Detect which cell encompasses the target text, then output its (X, Y) center coordinate. 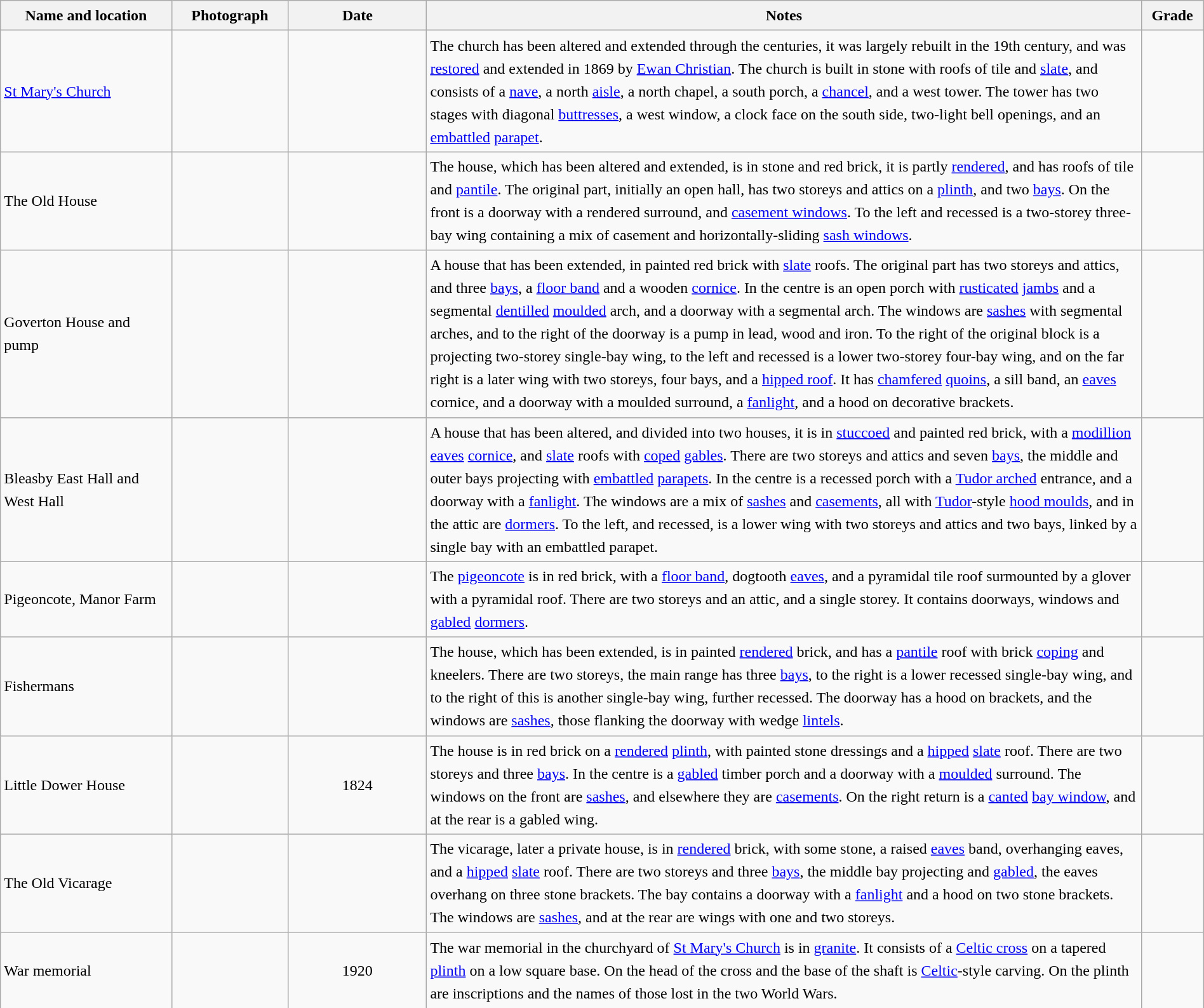
Grade (1172, 15)
Fishermans (86, 686)
Notes (784, 15)
The Old House (86, 201)
1920 (358, 971)
Little Dower House (86, 785)
War memorial (86, 971)
Pigeoncote, Manor Farm (86, 600)
St Mary's Church (86, 91)
The Old Vicarage (86, 883)
Date (358, 15)
1824 (358, 785)
Name and location (86, 15)
Bleasby East Hall and West Hall (86, 489)
Goverton House and pump (86, 334)
Photograph (230, 15)
